Return [X, Y] of the center of cell containing provided text 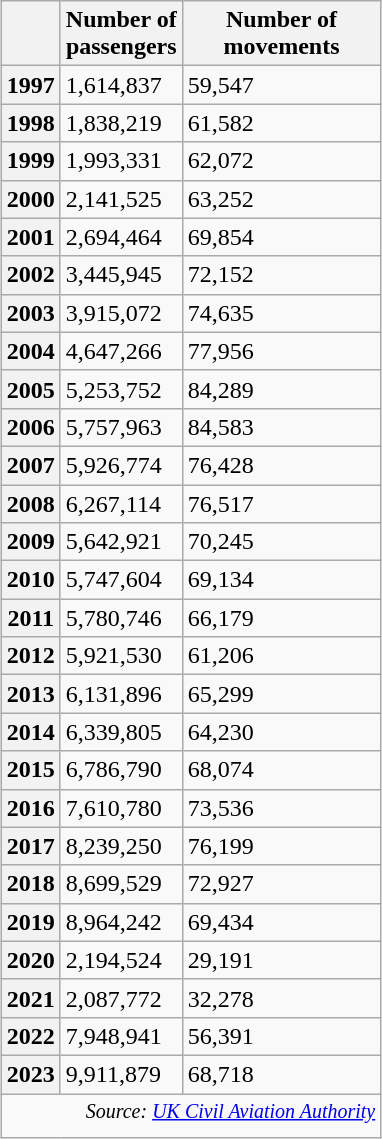
6,131,896 [121, 694]
73,536 [282, 808]
2012 [30, 656]
65,299 [282, 694]
5,747,604 [121, 580]
72,152 [282, 275]
69,854 [282, 237]
2001 [30, 237]
2010 [30, 580]
2003 [30, 313]
1,993,331 [121, 161]
29,191 [282, 960]
2018 [30, 884]
2,141,525 [121, 199]
2000 [30, 199]
2004 [30, 351]
2005 [30, 389]
2017 [30, 846]
7,610,780 [121, 808]
1998 [30, 123]
64,230 [282, 732]
6,339,805 [121, 732]
76,199 [282, 846]
Number ofmovements [282, 34]
2007 [30, 465]
2,194,524 [121, 960]
66,179 [282, 618]
2,087,772 [121, 998]
1,838,219 [121, 123]
61,582 [282, 123]
5,921,530 [121, 656]
8,964,242 [121, 922]
6,267,114 [121, 503]
2019 [30, 922]
69,434 [282, 922]
2016 [30, 808]
2002 [30, 275]
2023 [30, 1074]
84,289 [282, 389]
2022 [30, 1036]
63,252 [282, 199]
72,927 [282, 884]
84,583 [282, 427]
5,926,774 [121, 465]
76,428 [282, 465]
5,642,921 [121, 542]
2021 [30, 998]
2014 [30, 732]
5,780,746 [121, 618]
1,614,837 [121, 85]
8,699,529 [121, 884]
1997 [30, 85]
2006 [30, 427]
3,915,072 [121, 313]
68,718 [282, 1074]
5,253,752 [121, 389]
2,694,464 [121, 237]
59,547 [282, 85]
69,134 [282, 580]
2008 [30, 503]
Source: UK Civil Aviation Authority [191, 1116]
7,948,941 [121, 1036]
32,278 [282, 998]
3,445,945 [121, 275]
9,911,879 [121, 1074]
61,206 [282, 656]
56,391 [282, 1036]
68,074 [282, 770]
5,757,963 [121, 427]
2009 [30, 542]
Number ofpassengers [121, 34]
70,245 [282, 542]
2011 [30, 618]
77,956 [282, 351]
6,786,790 [121, 770]
2020 [30, 960]
1999 [30, 161]
2013 [30, 694]
8,239,250 [121, 846]
76,517 [282, 503]
74,635 [282, 313]
4,647,266 [121, 351]
62,072 [282, 161]
2015 [30, 770]
